Find where the given text appears and provide that cell's center as [x, y] coordinate. 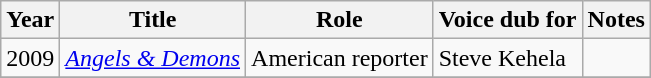
Voice dub for [508, 20]
Role [340, 20]
American reporter [340, 58]
Notes [616, 20]
Steve Kehela [508, 58]
2009 [30, 58]
Angels & Demons [153, 58]
Title [153, 20]
Year [30, 20]
